Pinpoint the cell where the given text exists, returning its (X, Y) midpoint coordinate. 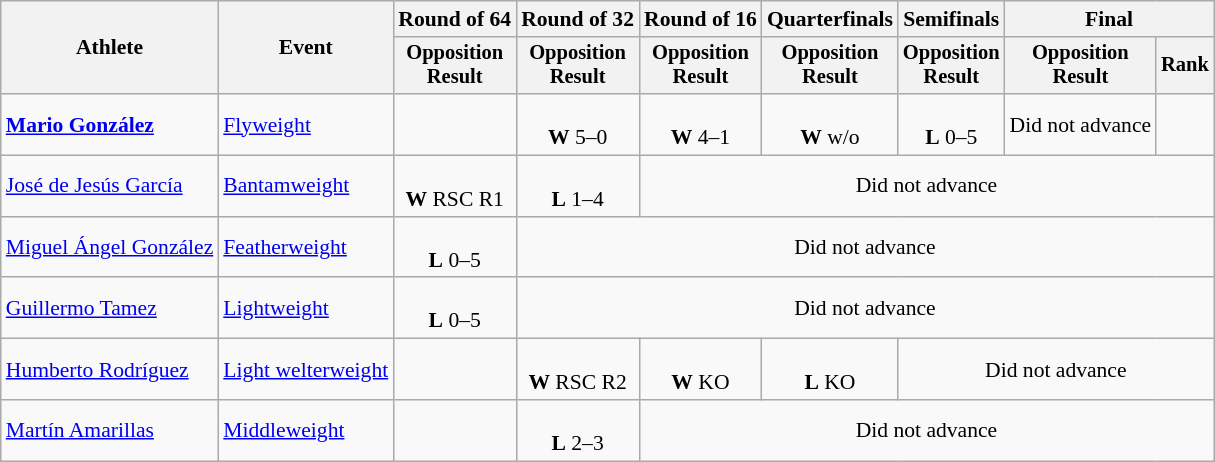
Rank (1185, 66)
Round of 16 (700, 19)
José de Jesús García (110, 186)
L 1–4 (578, 186)
L KO (830, 370)
Light welterweight (306, 370)
Martín Amarillas (110, 430)
Final (1110, 19)
Mario González (110, 124)
Guillermo Tamez (110, 308)
Lightweight (306, 308)
W w/o (830, 124)
Bantamweight (306, 186)
W RSC R2 (578, 370)
L 2–3 (578, 430)
Round of 64 (454, 19)
Humberto Rodríguez (110, 370)
Flyweight (306, 124)
Semifinals (952, 19)
Round of 32 (578, 19)
W 4–1 (700, 124)
Middleweight (306, 430)
W 5–0 (578, 124)
W KO (700, 370)
Event (306, 48)
Quarterfinals (830, 19)
W RSC R1 (454, 186)
Miguel Ángel González (110, 248)
Featherweight (306, 248)
Athlete (110, 48)
